Identify which cell holds the provided text, then report its [x, y] central coordinate. 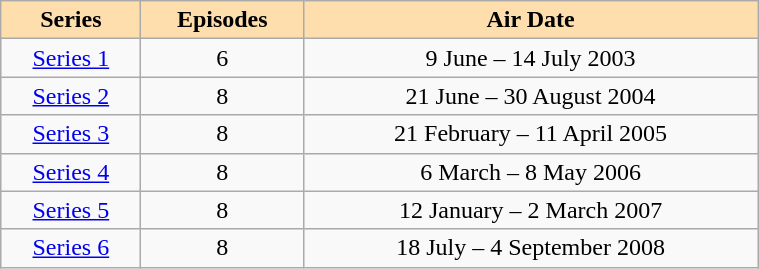
21 February – 11 April 2005 [531, 134]
21 June – 30 August 2004 [531, 96]
6 [222, 58]
Series 1 [71, 58]
Series 4 [71, 172]
Series [71, 20]
12 January – 2 March 2007 [531, 210]
Air Date [531, 20]
Series 5 [71, 210]
6 March – 8 May 2006 [531, 172]
Series 2 [71, 96]
9 June – 14 July 2003 [531, 58]
Series 3 [71, 134]
Episodes [222, 20]
18 July – 4 September 2008 [531, 248]
Series 6 [71, 248]
